Provide the [X, Y] coordinate of the cell's center where the given text is located.  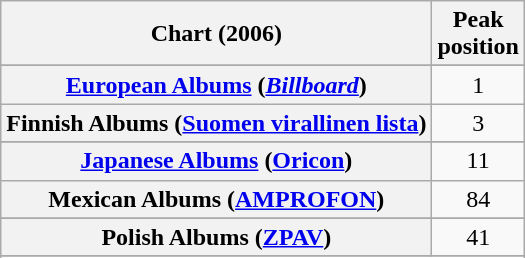
11 [478, 161]
1 [478, 85]
Polish Albums (ZPAV) [216, 237]
84 [478, 199]
Chart (2006) [216, 34]
41 [478, 237]
Peakposition [478, 34]
European Albums (Billboard) [216, 85]
Finnish Albums (Suomen virallinen lista) [216, 123]
3 [478, 123]
Mexican Albums (AMPROFON) [216, 199]
Japanese Albums (Oricon) [216, 161]
